From the cell containing the given text, extract its center point as (x, y) coordinate. 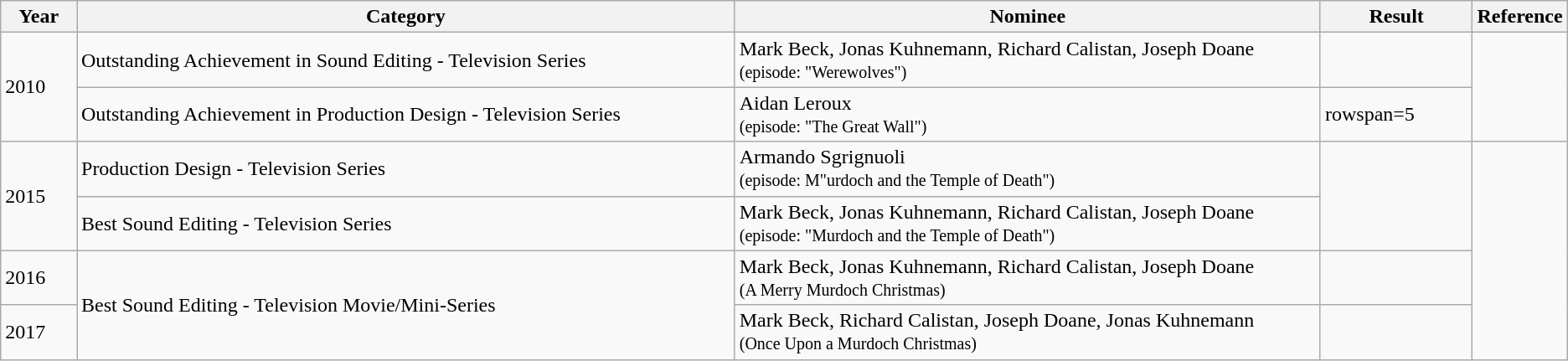
Reference (1519, 17)
Result (1396, 17)
Nominee (1027, 17)
Category (406, 17)
Armando Sgrignuoli(episode: M"urdoch and the Temple of Death") (1027, 169)
Best Sound Editing - Television Series (406, 223)
Aidan Leroux(episode: "The Great Wall") (1027, 114)
Mark Beck, Jonas Kuhnemann, Richard Calistan, Joseph Doane(episode: "Werewolves") (1027, 60)
2017 (39, 332)
Mark Beck, Jonas Kuhnemann, Richard Calistan, Joseph Doane(A Merry Murdoch Christmas) (1027, 278)
2010 (39, 87)
rowspan=5 (1396, 114)
Production Design - Television Series (406, 169)
Outstanding Achievement in Production Design - Television Series (406, 114)
2016 (39, 278)
Year (39, 17)
2015 (39, 196)
Outstanding Achievement in Sound Editing - Television Series (406, 60)
Best Sound Editing - Television Movie/Mini-Series (406, 305)
Mark Beck, Richard Calistan, Joseph Doane, Jonas Kuhnemann(Once Upon a Murdoch Christmas) (1027, 332)
Mark Beck, Jonas Kuhnemann, Richard Calistan, Joseph Doane(episode: "Murdoch and the Temple of Death") (1027, 223)
